Locate the cell with the specified text and output its (X, Y) center coordinate. 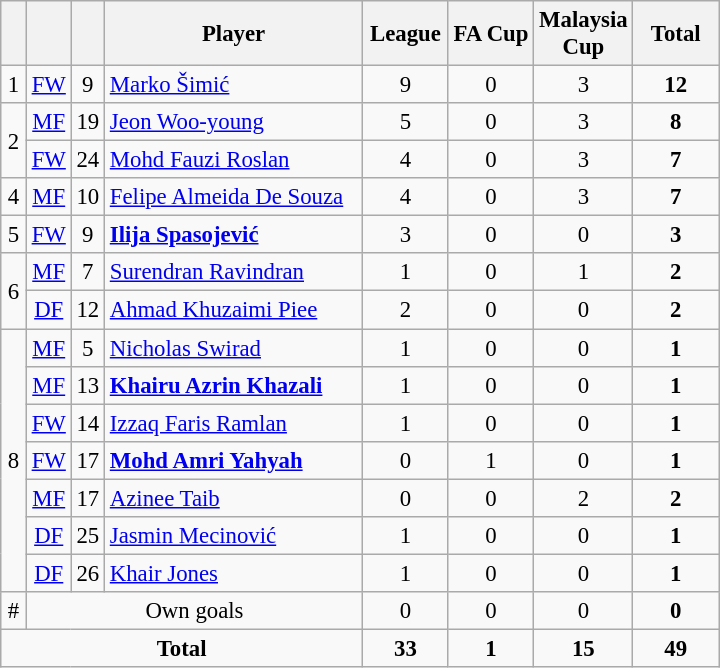
Azinee Taib (233, 498)
Khair Jones (233, 573)
49 (676, 648)
26 (88, 573)
Jeon Woo-young (233, 122)
25 (88, 536)
15 (584, 648)
Ilija Spasojević (233, 235)
FA Cup (491, 34)
Ahmad Khuzaimi Piee (233, 310)
6 (14, 292)
24 (88, 160)
# (14, 611)
Khairu Azrin Khazali (233, 385)
Felipe Almeida De Souza (233, 197)
Jasmin Mecinović (233, 536)
Own goals (194, 611)
Nicholas Swirad (233, 348)
Mohd Amri Yahyah (233, 460)
19 (88, 122)
Malaysia Cup (584, 34)
Mohd Fauzi Roslan (233, 160)
Marko Šimić (233, 85)
33 (406, 648)
10 (88, 197)
Player (233, 34)
League (406, 34)
14 (88, 423)
13 (88, 385)
Izzaq Faris Ramlan (233, 423)
Surendran Ravindran (233, 273)
